Detect which cell encompasses the target text, then output its [X, Y] center coordinate. 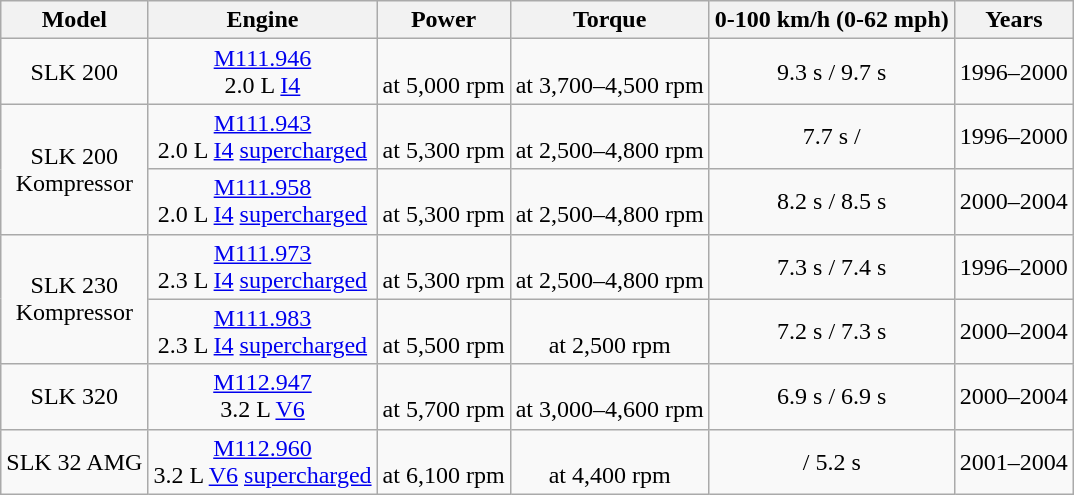
at 6,100 rpm [444, 462]
SLK 32 AMG [74, 462]
SLK 320 [74, 396]
7.7 s / [832, 136]
M111.983 2.3 L I4 supercharged [262, 332]
M111.946 2.0 L I4 [262, 72]
Engine [262, 20]
at 3,000–4,600 rpm [610, 396]
9.3 s / 9.7 s [832, 72]
M112.960 3.2 L V6 supercharged [262, 462]
at 3,700–4,500 rpm [610, 72]
M111.943 2.0 L I4 supercharged [262, 136]
M111.973 2.3 L I4 supercharged [262, 266]
7.2 s / 7.3 s [832, 332]
SLK 230 Kompressor [74, 299]
SLK 200 Kompressor [74, 169]
8.2 s / 8.5 s [832, 202]
Torque [610, 20]
at 5,500 rpm [444, 332]
6.9 s / 6.9 s [832, 396]
0-100 km/h (0-62 mph) [832, 20]
Model [74, 20]
at 5,000 rpm [444, 72]
at 5,700 rpm [444, 396]
7.3 s / 7.4 s [832, 266]
at 2,500 rpm [610, 332]
2001–2004 [1014, 462]
SLK 200 [74, 72]
Years [1014, 20]
at 4,400 rpm [610, 462]
/ 5.2 s [832, 462]
M112.947 3.2 L V6 [262, 396]
M111.958 2.0 L I4 supercharged [262, 202]
Power [444, 20]
